Provide the (X, Y) coordinate of the cell's center where the given text is located.  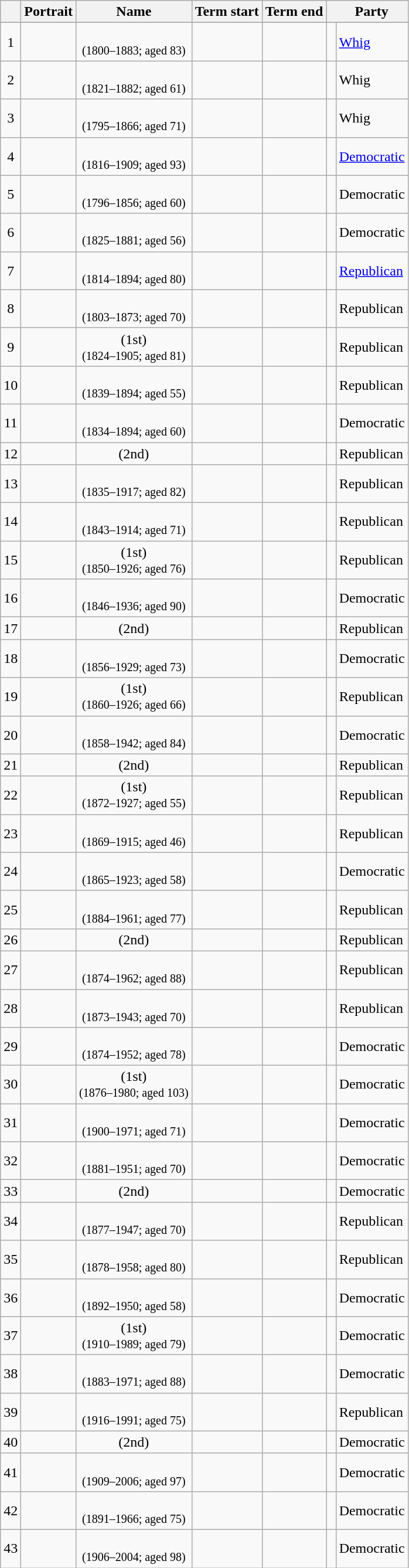
(1865–1923; aged 58) (134, 871)
(1891–1966; aged 75) (134, 1510)
(1846–1936; aged 90) (134, 598)
(1795–1866; aged 71) (134, 118)
15 (11, 560)
25 (11, 910)
7 (11, 271)
33 (11, 1191)
(1839–1894; aged 55) (134, 385)
23 (11, 834)
Term end (294, 12)
(1884–1961; aged 77) (134, 910)
14 (11, 522)
(1856–1929; aged 73) (134, 659)
16 (11, 598)
20 (11, 735)
42 (11, 1510)
Term start (227, 12)
(1878–1958; aged 80) (134, 1259)
26 (11, 940)
(1874–1952; aged 78) (134, 1047)
34 (11, 1222)
(1873–1943; aged 70) (134, 1008)
(1825–1881; aged 56) (134, 232)
22 (11, 795)
Party (371, 12)
(1869–1915; aged 46) (134, 834)
35 (11, 1259)
40 (11, 1442)
11 (11, 423)
(1st)(1910–1989; aged 79) (134, 1335)
(1906–2004; aged 98) (134, 1549)
41 (11, 1472)
8 (11, 308)
28 (11, 1008)
3 (11, 118)
(1883–1971; aged 88) (134, 1374)
(1834–1894; aged 60) (134, 423)
38 (11, 1374)
9 (11, 347)
(1916–1991; aged 75) (134, 1411)
(1874–1962; aged 88) (134, 970)
Portrait (49, 12)
(1803–1873; aged 70) (134, 308)
13 (11, 484)
(1892–1950; aged 58) (134, 1298)
19 (11, 696)
(1881–1951; aged 70) (134, 1161)
1 (11, 42)
(1909–2006; aged 97) (134, 1472)
(1st)(1860–1926; aged 66) (134, 696)
(1816–1909; aged 93) (134, 156)
(1858–1942; aged 84) (134, 735)
32 (11, 1161)
(1st)(1824–1905; aged 81) (134, 347)
18 (11, 659)
(1st)(1876–1980; aged 103) (134, 1084)
(1st)(1872–1927; aged 55) (134, 795)
31 (11, 1123)
24 (11, 871)
43 (11, 1549)
4 (11, 156)
36 (11, 1298)
17 (11, 628)
Name (134, 12)
(1843–1914; aged 71) (134, 522)
(1800–1883; aged 83) (134, 42)
39 (11, 1411)
(1835–1917; aged 82) (134, 484)
(1st)(1850–1926; aged 76) (134, 560)
5 (11, 195)
(1877–1947; aged 70) (134, 1222)
(1796–1856; aged 60) (134, 195)
21 (11, 765)
(1821–1882; aged 61) (134, 80)
27 (11, 970)
30 (11, 1084)
10 (11, 385)
29 (11, 1047)
6 (11, 232)
2 (11, 80)
12 (11, 453)
(1814–1894; aged 80) (134, 271)
37 (11, 1335)
(1900–1971; aged 71) (134, 1123)
